Search for the cell housing the specified text and yield its (x, y) center coordinate. 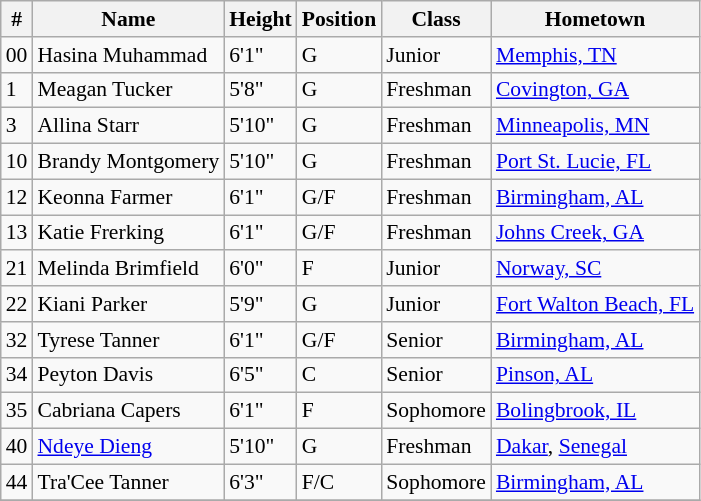
Tyrese Tanner (128, 340)
F/C (339, 482)
Melinda Brimfield (128, 269)
Minneapolis, MN (595, 126)
Bolingbrook, IL (595, 411)
Port St. Lucie, FL (595, 162)
13 (17, 233)
10 (17, 162)
C (339, 375)
Katie Frerking (128, 233)
Memphis, TN (595, 55)
Peyton Davis (128, 375)
Height (260, 19)
35 (17, 411)
Covington, GA (595, 90)
Allina Starr (128, 126)
Hasina Muhammad (128, 55)
5'9" (260, 304)
Kiani Parker (128, 304)
5'8" (260, 90)
Keonna Farmer (128, 197)
6'0" (260, 269)
Johns Creek, GA (595, 233)
Position (339, 19)
Name (128, 19)
12 (17, 197)
6'5" (260, 375)
40 (17, 447)
1 (17, 90)
Norway, SC (595, 269)
Tra'Cee Tanner (128, 482)
44 (17, 482)
21 (17, 269)
6'3" (260, 482)
32 (17, 340)
Hometown (595, 19)
34 (17, 375)
Pinson, AL (595, 375)
Meagan Tucker (128, 90)
# (17, 19)
Dakar, Senegal (595, 447)
Ndeye Dieng (128, 447)
3 (17, 126)
Class (436, 19)
Brandy Montgomery (128, 162)
Fort Walton Beach, FL (595, 304)
00 (17, 55)
Cabriana Capers (128, 411)
22 (17, 304)
